Determine the [X, Y] coordinate at the center of the cell enclosing the given text.  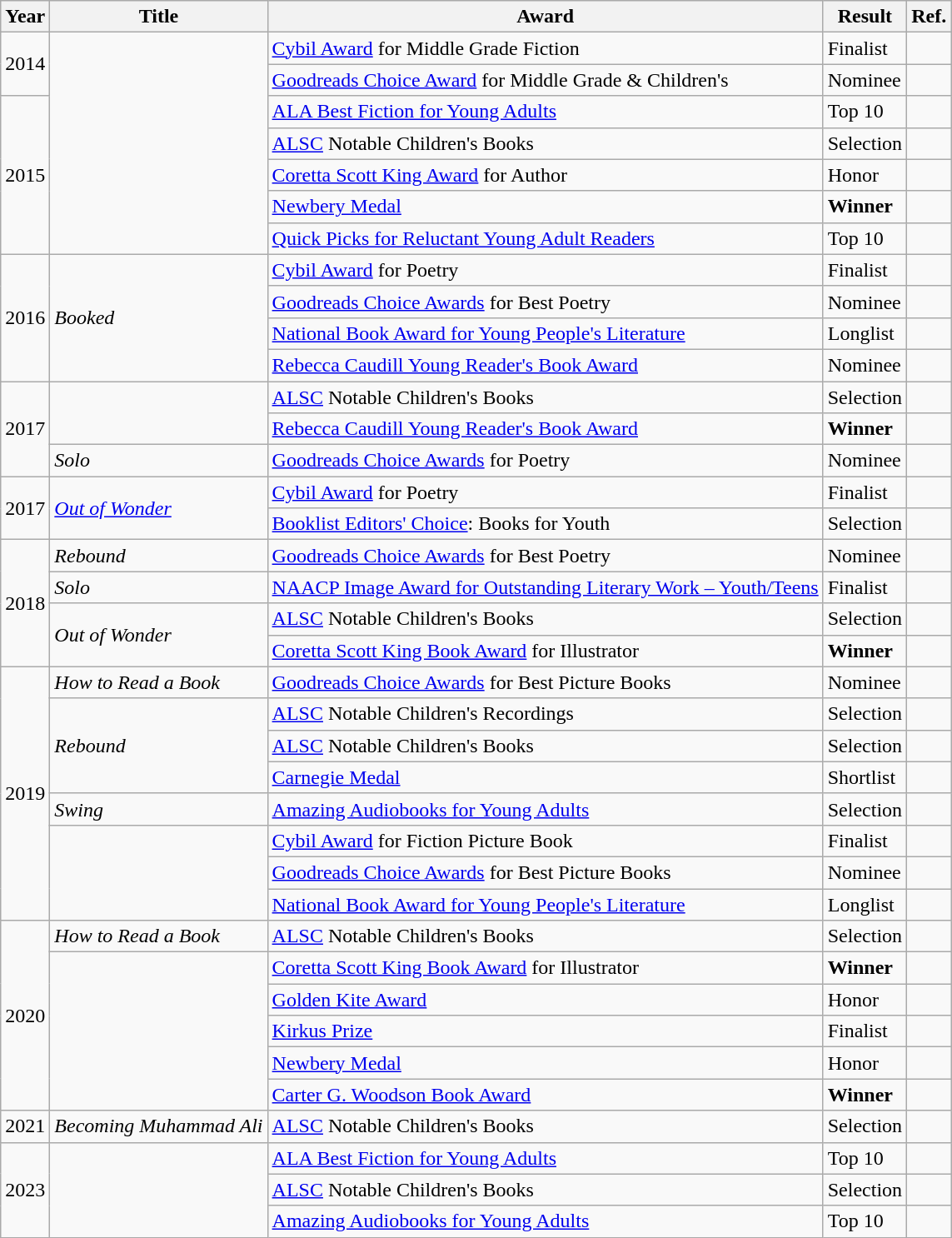
Kirkus Prize [545, 1031]
Shortlist [865, 777]
Ref. [930, 17]
Year [25, 17]
Goodreads Choice Awards for Poetry [545, 461]
Swing [158, 809]
ALSC Notable Children's Recordings [545, 714]
Becoming Muhammad Ali [158, 1126]
Title [158, 17]
Coretta Scott King Award for Author [545, 175]
Golden Kite Award [545, 1000]
2016 [25, 317]
2019 [25, 793]
Result [865, 17]
2020 [25, 1016]
Carter G. Woodson Book Award [545, 1095]
2014 [25, 64]
Cybil Award for Middle Grade Fiction [545, 48]
2023 [25, 1190]
Booked [158, 317]
2015 [25, 175]
Quick Picks for Reluctant Young Adult Readers [545, 238]
NAACP Image Award for Outstanding Literary Work – Youth/Teens [545, 587]
2021 [25, 1126]
Goodreads Choice Award for Middle Grade & Children's [545, 80]
Award [545, 17]
Cybil Award for Fiction Picture Book [545, 841]
2018 [25, 603]
Carnegie Medal [545, 777]
Booklist Editors' Choice: Books for Youth [545, 524]
